For the text-containing cell, return its midpoint in [x, y] coordinate format. 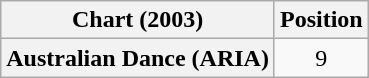
Australian Dance (ARIA) [138, 58]
9 [321, 58]
Chart (2003) [138, 20]
Position [321, 20]
